Find where the given text appears and provide that cell's center as (x, y) coordinate. 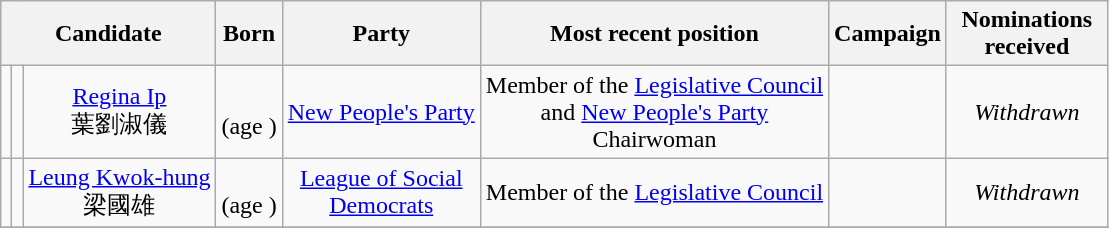
Party (381, 34)
Leung Kwok-hung梁國雄 (120, 193)
Member of the Legislative Counciland New People's PartyChairwoman (654, 112)
Candidate (108, 34)
Nominationsreceived (1026, 34)
Born (249, 34)
New People's Party (381, 112)
Campaign (888, 34)
Member of the Legislative Council (654, 193)
League of SocialDemocrats (381, 193)
Most recent position (654, 34)
Regina Ip葉劉淑儀 (120, 112)
